Return (x, y) of the center of cell containing provided text 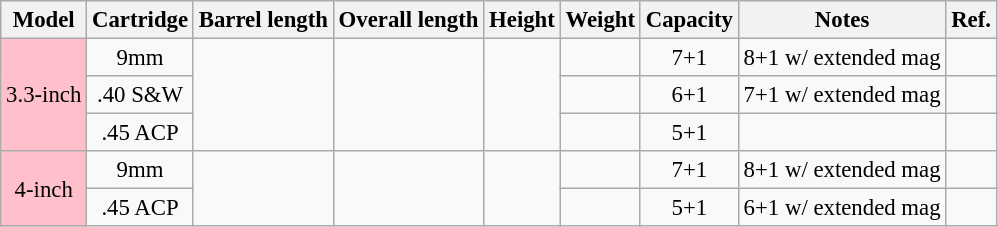
6+1 w/ extended mag (842, 208)
Barrel length (263, 20)
3.3-inch (44, 96)
Overall length (408, 20)
Height (522, 20)
Notes (842, 20)
6+1 (689, 95)
Ref. (971, 20)
Capacity (689, 20)
Model (44, 20)
Cartridge (140, 20)
4-inch (44, 188)
Weight (600, 20)
7+1 w/ extended mag (842, 95)
.40 S&W (140, 95)
